Determine the [x, y] coordinate at the center of the cell enclosing the given text.  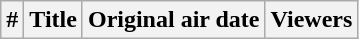
Viewers [312, 20]
Title [54, 20]
Original air date [174, 20]
# [12, 20]
